Detect which cell encompasses the target text, then output its [X, Y] center coordinate. 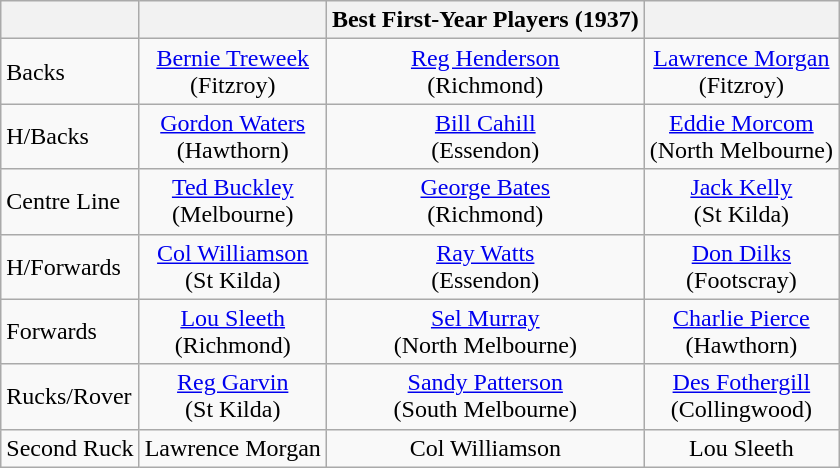
Col Williamson [485, 448]
Sel Murray(North Melbourne) [485, 332]
Reg Garvin(St Kilda) [232, 396]
Gordon Waters(Hawthorn) [232, 136]
Charlie Pierce(Hawthorn) [741, 332]
Backs [70, 72]
Des Fothergill(Collingwood) [741, 396]
Second Ruck [70, 448]
Lou Sleeth(Richmond) [232, 332]
Sandy Patterson(South Melbourne) [485, 396]
H/Backs [70, 136]
Col Williamson(St Kilda) [232, 266]
Lawrence Morgan(Fitzroy) [741, 72]
Eddie Morcom(North Melbourne) [741, 136]
Centre Line [70, 202]
Bernie Treweek(Fitzroy) [232, 72]
Lawrence Morgan [232, 448]
Lou Sleeth [741, 448]
George Bates(Richmond) [485, 202]
Jack Kelly(St Kilda) [741, 202]
Rucks/Rover [70, 396]
Best First-Year Players (1937) [485, 20]
H/Forwards [70, 266]
Bill Cahill(Essendon) [485, 136]
Don Dilks(Footscray) [741, 266]
Forwards [70, 332]
Ted Buckley(Melbourne) [232, 202]
Reg Henderson(Richmond) [485, 72]
Ray Watts(Essendon) [485, 266]
